Return the (x, y) coordinate for the center point of the cell that contains the specified text.  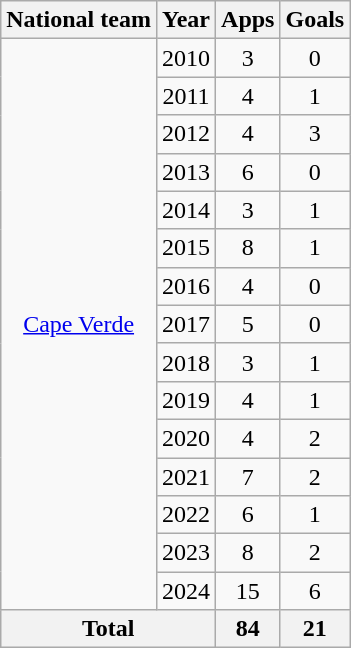
2020 (186, 438)
Cape Verde (79, 324)
5 (248, 324)
Total (108, 629)
Apps (248, 20)
Goals (315, 20)
2024 (186, 591)
2016 (186, 286)
2013 (186, 172)
2021 (186, 477)
2014 (186, 210)
2011 (186, 96)
21 (315, 629)
7 (248, 477)
2019 (186, 400)
84 (248, 629)
2012 (186, 134)
15 (248, 591)
2017 (186, 324)
2010 (186, 58)
2022 (186, 515)
2018 (186, 362)
National team (79, 20)
2015 (186, 248)
Year (186, 20)
2023 (186, 553)
